Provide the (X, Y) coordinate of the cell's center where the given text is located.  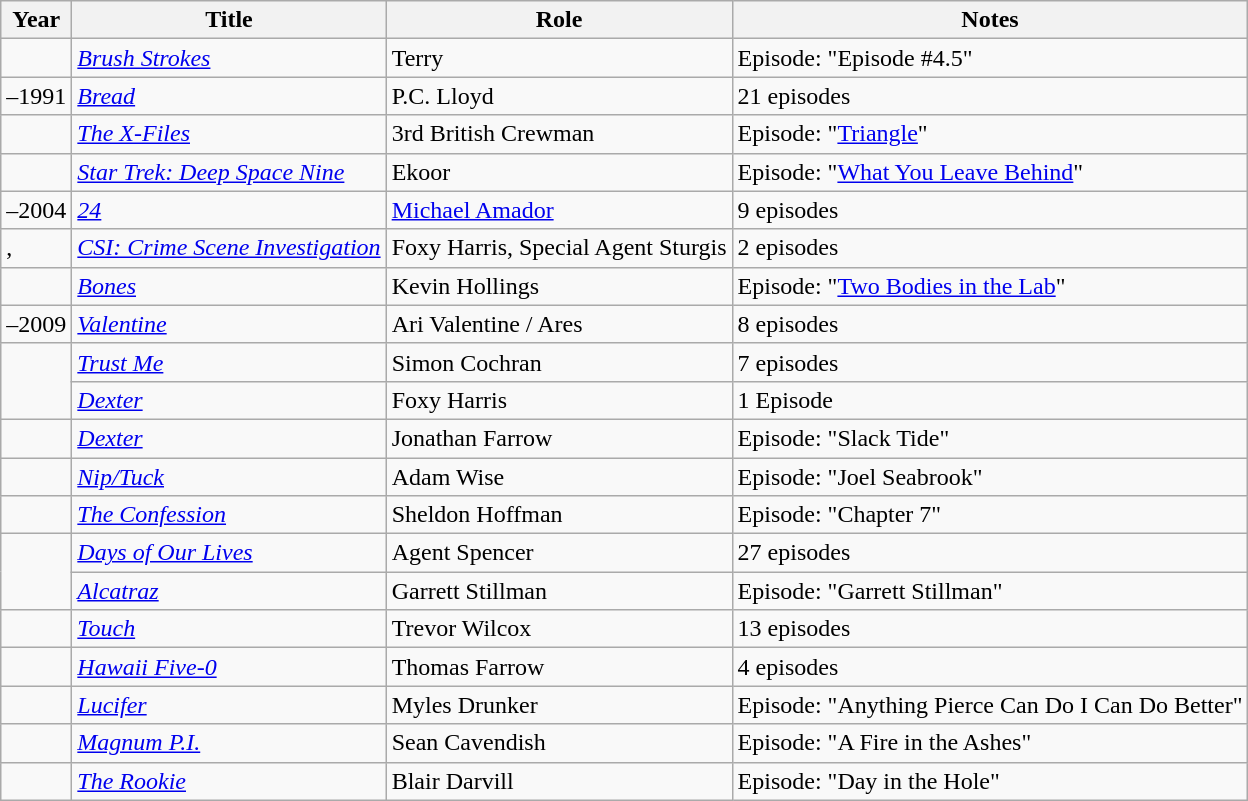
Agent Spencer (559, 553)
The Confession (229, 515)
The Rookie (229, 781)
–1991 (36, 96)
Simon Cochran (559, 362)
Sheldon Hoffman (559, 515)
Ekoor (559, 172)
Bread (229, 96)
9 episodes (990, 210)
Episode: "What You Leave Behind" (990, 172)
Episode: "Garrett Stillman" (990, 591)
Trevor Wilcox (559, 629)
–2009 (36, 324)
Thomas Farrow (559, 667)
Myles Drunker (559, 705)
24 (229, 210)
8 episodes (990, 324)
Foxy Harris (559, 400)
Nip/Tuck (229, 477)
4 episodes (990, 667)
Valentine (229, 324)
Role (559, 20)
Star Trek: Deep Space Nine (229, 172)
–2004 (36, 210)
2 episodes (990, 248)
13 episodes (990, 629)
Episode: "Day in the Hole" (990, 781)
Trust Me (229, 362)
P.C. Lloyd (559, 96)
Episode: "Anything Pierce Can Do I Can Do Better" (990, 705)
Magnum P.I. (229, 743)
Garrett Stillman (559, 591)
Blair Darvill (559, 781)
7 episodes (990, 362)
Days of Our Lives (229, 553)
Ari Valentine / Ares (559, 324)
Episode: "Triangle" (990, 134)
Episode: "Chapter 7" (990, 515)
Episode: "Joel Seabrook" (990, 477)
Bones (229, 286)
Hawaii Five-0 (229, 667)
Michael Amador (559, 210)
Title (229, 20)
CSI: Crime Scene Investigation (229, 248)
1 Episode (990, 400)
3rd British Crewman (559, 134)
Alcatraz (229, 591)
Jonathan Farrow (559, 438)
Episode: "Two Bodies in the Lab" (990, 286)
Terry (559, 58)
Foxy Harris, Special Agent Sturgis (559, 248)
Episode: "A Fire in the Ashes" (990, 743)
Notes (990, 20)
Episode: "Episode #4.5" (990, 58)
27 episodes (990, 553)
Sean Cavendish (559, 743)
Lucifer (229, 705)
Year (36, 20)
Brush Strokes (229, 58)
The X-Files (229, 134)
Touch (229, 629)
, (36, 248)
Episode: "Slack Tide" (990, 438)
21 episodes (990, 96)
Adam Wise (559, 477)
Kevin Hollings (559, 286)
